Identify which cell holds the provided text, then report its [X, Y] central coordinate. 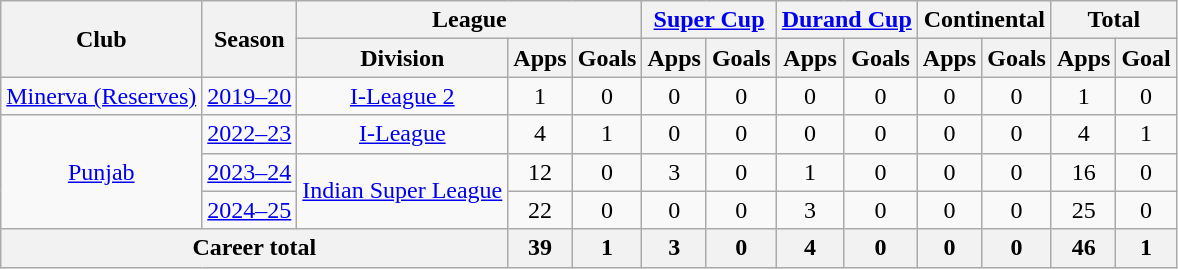
16 [1083, 172]
Division [402, 58]
I-League [402, 134]
2022–23 [250, 134]
Career total [254, 248]
Total [1114, 20]
League [470, 20]
Club [102, 39]
Punjab [102, 172]
Season [250, 39]
39 [540, 248]
Super Cup [709, 20]
2023–24 [250, 172]
46 [1083, 248]
12 [540, 172]
I-League 2 [402, 96]
2024–25 [250, 210]
Goal [1146, 58]
Minerva (Reserves) [102, 96]
Continental [984, 20]
2019–20 [250, 96]
22 [540, 210]
Durand Cup [846, 20]
25 [1083, 210]
Indian Super League [402, 191]
